From the cell containing the given text, extract its center point as (X, Y) coordinate. 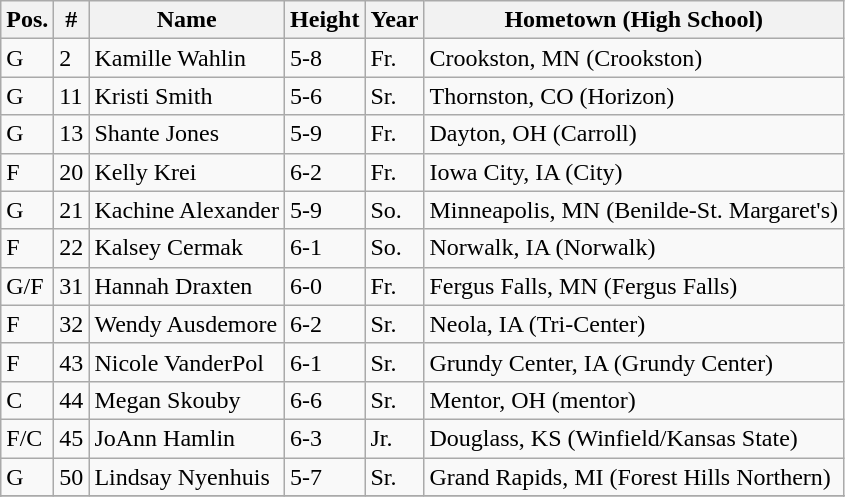
Grand Rapids, MI (Forest Hills Northern) (634, 477)
22 (72, 248)
# (72, 20)
Nicole VanderPol (187, 362)
5-8 (325, 58)
Dayton, OH (Carroll) (634, 134)
5-6 (325, 96)
44 (72, 400)
Kamille Wahlin (187, 58)
45 (72, 438)
Lindsay Nyenhuis (187, 477)
Year (394, 20)
2 (72, 58)
20 (72, 172)
Neola, IA (Tri-Center) (634, 324)
Norwalk, IA (Norwalk) (634, 248)
Hometown (High School) (634, 20)
Minneapolis, MN (Benilde-St. Margaret's) (634, 210)
Pos. (28, 20)
Height (325, 20)
50 (72, 477)
Crookston, MN (Crookston) (634, 58)
Megan Skouby (187, 400)
Kachine Alexander (187, 210)
21 (72, 210)
13 (72, 134)
Kristi Smith (187, 96)
43 (72, 362)
G/F (28, 286)
Iowa City, IA (City) (634, 172)
Fergus Falls, MN (Fergus Falls) (634, 286)
F/C (28, 438)
Wendy Ausdemore (187, 324)
Douglass, KS (Winfield/Kansas State) (634, 438)
Shante Jones (187, 134)
5-7 (325, 477)
C (28, 400)
Kalsey Cermak (187, 248)
Kelly Krei (187, 172)
Hannah Draxten (187, 286)
11 (72, 96)
6-6 (325, 400)
Mentor, OH (mentor) (634, 400)
Jr. (394, 438)
Name (187, 20)
31 (72, 286)
32 (72, 324)
6-0 (325, 286)
JoAnn Hamlin (187, 438)
Grundy Center, IA (Grundy Center) (634, 362)
Thornston, CO (Horizon) (634, 96)
6-3 (325, 438)
